Locate the cell with the specified text and output its [X, Y] center coordinate. 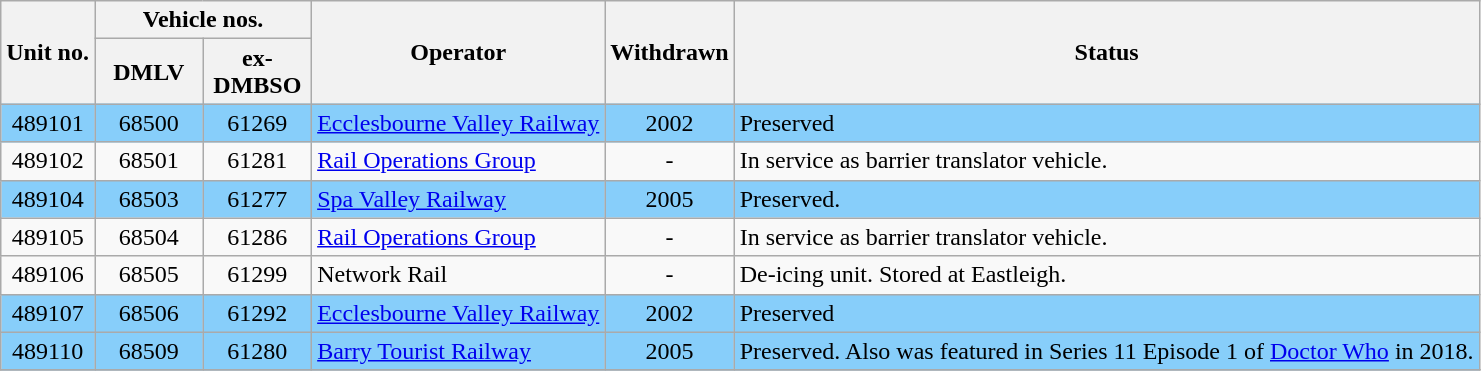
Vehicle nos. [202, 20]
ex-DMBSO [258, 72]
Preserved. Also was featured in Series 11 Episode 1 of Doctor Who in 2018. [1106, 351]
489104 [48, 199]
De-icing unit. Stored at Eastleigh. [1106, 275]
Network Rail [458, 275]
489105 [48, 237]
Spa Valley Railway [458, 199]
68501 [148, 161]
Unit no. [48, 52]
489106 [48, 275]
DMLV [148, 72]
68505 [148, 275]
68500 [148, 123]
489101 [48, 123]
68504 [148, 237]
61281 [258, 161]
Status [1106, 52]
Withdrawn [670, 52]
61286 [258, 237]
68506 [148, 313]
61280 [258, 351]
68509 [148, 351]
489102 [48, 161]
489110 [48, 351]
68503 [148, 199]
61277 [258, 199]
61269 [258, 123]
Preserved. [1106, 199]
61299 [258, 275]
61292 [258, 313]
Operator [458, 52]
489107 [48, 313]
Barry Tourist Railway [458, 351]
